Capture the cell that displays the provided text and extract its [x, y] central coordinate. 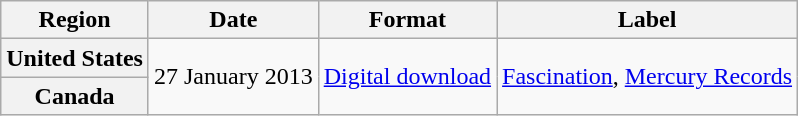
Canada [75, 96]
Label [648, 20]
Fascination, Mercury Records [648, 77]
United States [75, 58]
Format [407, 20]
Date [233, 20]
27 January 2013 [233, 77]
Region [75, 20]
Digital download [407, 77]
